Determine the [X, Y] coordinate at the center of the cell enclosing the given text.  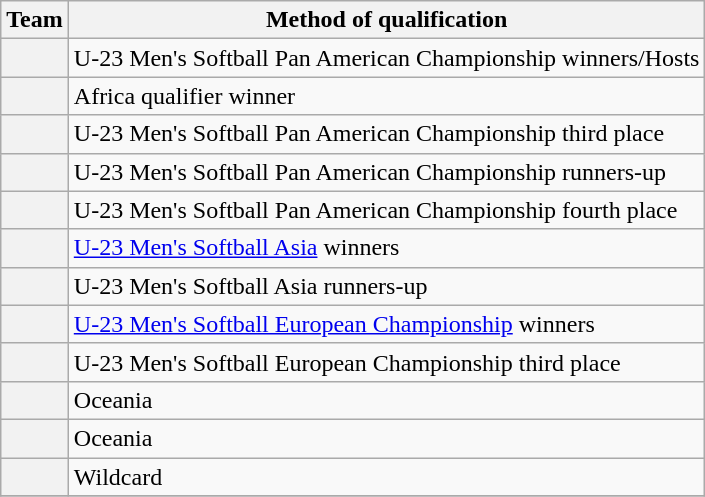
Method of qualification [386, 20]
U-23 Men's Softball Pan American Championship third place [386, 134]
U-23 Men's Softball Asia winners [386, 248]
Africa qualifier winner [386, 96]
U-23 Men's Softball European Championship winners [386, 324]
Team [35, 20]
U-23 Men's Softball European Championship third place [386, 362]
U-23 Men's Softball Pan American Championship fourth place [386, 210]
U-23 Men's Softball Pan American Championship winners/Hosts [386, 58]
U-23 Men's Softball Asia runners-up [386, 286]
Wildcard [386, 477]
U-23 Men's Softball Pan American Championship runners-up [386, 172]
